Detect which cell encompasses the target text, then output its (x, y) center coordinate. 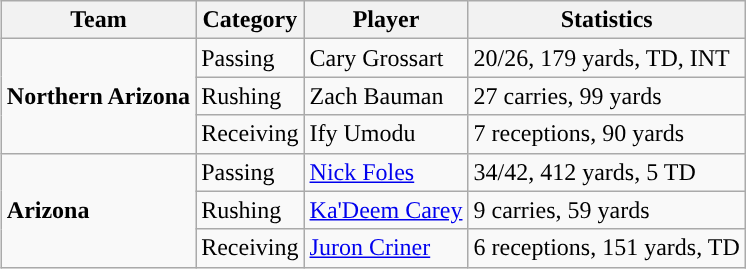
7 receptions, 90 yards (606, 134)
Ka'Deem Carey (386, 210)
27 carries, 99 yards (606, 96)
Player (386, 20)
6 receptions, 151 yards, TD (606, 248)
Statistics (606, 20)
Zach Bauman (386, 96)
Category (250, 20)
34/42, 412 yards, 5 TD (606, 172)
Northern Arizona (98, 96)
9 carries, 59 yards (606, 210)
Juron Criner (386, 248)
Nick Foles (386, 172)
Team (98, 20)
Ify Umodu (386, 134)
Cary Grossart (386, 58)
20/26, 179 yards, TD, INT (606, 58)
Arizona (98, 210)
